Output the (x, y) coordinate of the center of the cell containing the given text.  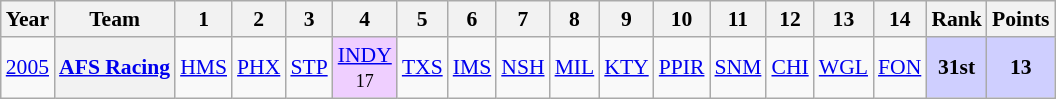
7 (522, 19)
31st (956, 68)
PHX (258, 68)
Rank (956, 19)
3 (308, 19)
WGL (844, 68)
INDY17 (365, 68)
FON (900, 68)
2 (258, 19)
11 (738, 19)
8 (575, 19)
IMS (472, 68)
AFS Racing (114, 68)
NSH (522, 68)
SNM (738, 68)
2005 (28, 68)
9 (626, 19)
12 (790, 19)
6 (472, 19)
MIL (575, 68)
CHI (790, 68)
14 (900, 19)
TXS (422, 68)
5 (422, 19)
Year (28, 19)
HMS (204, 68)
STP (308, 68)
1 (204, 19)
KTY (626, 68)
10 (682, 19)
Team (114, 19)
PPIR (682, 68)
4 (365, 19)
Points (1021, 19)
